Identify which cell holds the provided text, then report its [x, y] central coordinate. 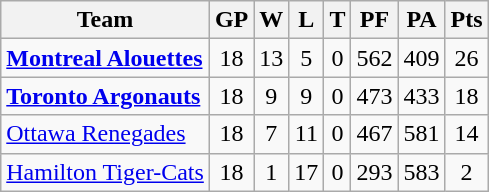
W [272, 20]
26 [466, 58]
5 [306, 58]
T [338, 20]
Ottawa Renegades [106, 134]
409 [422, 58]
Team [106, 20]
PA [422, 20]
583 [422, 172]
11 [306, 134]
433 [422, 96]
473 [374, 96]
Hamilton Tiger-Cats [106, 172]
PF [374, 20]
Montreal Alouettes [106, 58]
Toronto Argonauts [106, 96]
562 [374, 58]
13 [272, 58]
14 [466, 134]
467 [374, 134]
GP [231, 20]
293 [374, 172]
Pts [466, 20]
7 [272, 134]
17 [306, 172]
581 [422, 134]
1 [272, 172]
2 [466, 172]
L [306, 20]
